Capture the cell that displays the provided text and extract its (X, Y) central coordinate. 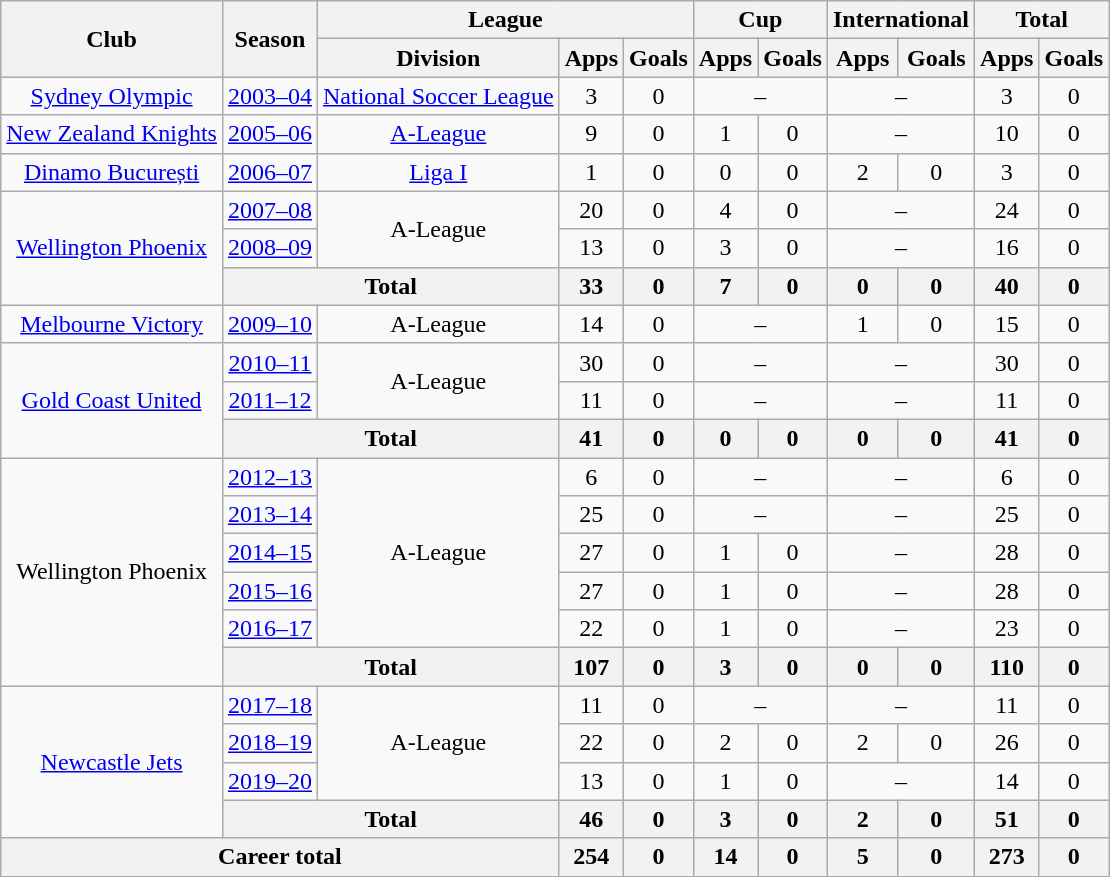
2005–06 (270, 134)
2012–13 (270, 477)
4 (725, 210)
Sydney Olympic (112, 96)
40 (1007, 286)
National Soccer League (438, 96)
2013–14 (270, 515)
46 (591, 819)
9 (591, 134)
Season (270, 39)
15 (1007, 324)
2006–07 (270, 172)
24 (1007, 210)
2007–08 (270, 210)
Melbourne Victory (112, 324)
Club (112, 39)
110 (1007, 667)
26 (1007, 743)
2016–17 (270, 629)
Gold Coast United (112, 400)
16 (1007, 248)
2014–15 (270, 553)
International (900, 20)
Division (438, 58)
New Zealand Knights (112, 134)
10 (1007, 134)
5 (862, 857)
Career total (280, 857)
7 (725, 286)
2009–10 (270, 324)
20 (591, 210)
273 (1007, 857)
Newcastle Jets (112, 762)
2003–04 (270, 96)
254 (591, 857)
2008–09 (270, 248)
33 (591, 286)
107 (591, 667)
23 (1007, 629)
2019–20 (270, 781)
Cup (760, 20)
2018–19 (270, 743)
2015–16 (270, 591)
Liga I (438, 172)
League (505, 20)
2017–18 (270, 705)
Dinamo București (112, 172)
51 (1007, 819)
2010–11 (270, 362)
2011–12 (270, 400)
